Identify which cell holds the provided text, then report its (X, Y) central coordinate. 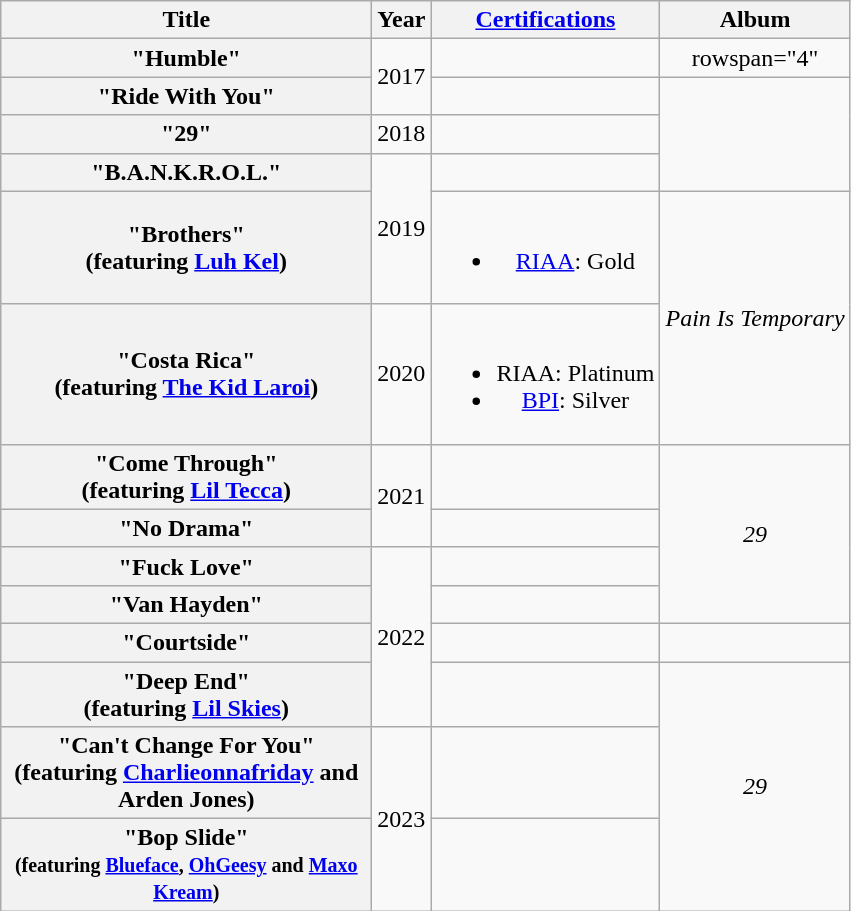
2017 (402, 77)
RIAA: Gold (546, 248)
"Ride With You" (186, 96)
RIAA: PlatinumBPI: Silver (546, 374)
"Humble" (186, 58)
2021 (402, 496)
"B.A.N.K.R.O.L." (186, 172)
Title (186, 20)
"Bop Slide"(featuring Blueface, OhGeesy and Maxo Kream) (186, 865)
2020 (402, 374)
rowspan="4" (755, 58)
"Deep End"(featuring Lil Skies) (186, 694)
2023 (402, 819)
2018 (402, 134)
"Can't Change For You"(featuring Charlieonnafriday and Arden Jones) (186, 773)
"Come Through"(featuring Lil Tecca) (186, 476)
Year (402, 20)
"Van Hayden" (186, 604)
2022 (402, 636)
Pain Is Temporary (755, 318)
"Fuck Love" (186, 566)
"Courtside" (186, 642)
Album (755, 20)
"Costa Rica"(featuring The Kid Laroi) (186, 374)
"29" (186, 134)
Certifications (546, 20)
"No Drama" (186, 528)
"Brothers"(featuring Luh Kel) (186, 248)
2019 (402, 228)
